Capture the cell that displays the provided text and extract its (X, Y) central coordinate. 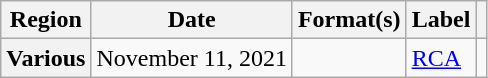
Region (46, 20)
Label (441, 20)
Format(s) (349, 20)
Date (192, 20)
Various (46, 58)
RCA (441, 58)
November 11, 2021 (192, 58)
